Scan for the cell matching the given text and deliver its (X, Y) coordinate at center. 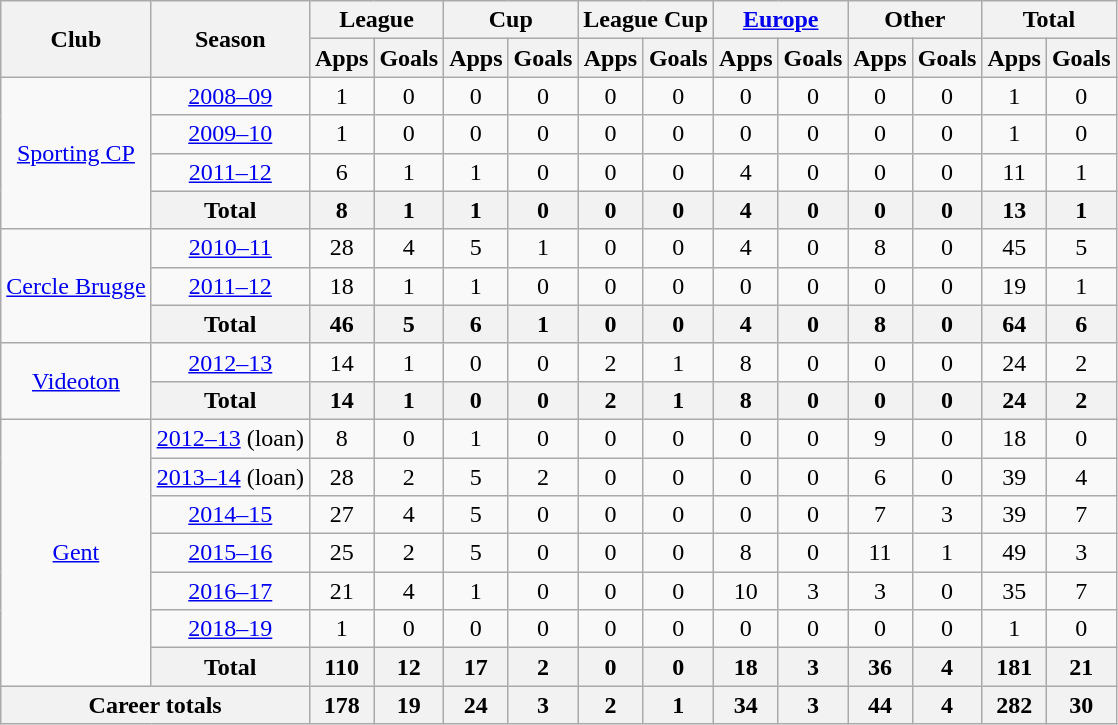
46 (341, 324)
10 (746, 591)
2015–16 (230, 553)
64 (1014, 324)
35 (1014, 591)
2008–09 (230, 96)
2010–11 (230, 248)
Gent (76, 552)
282 (1014, 705)
34 (746, 705)
Club (76, 39)
2009–10 (230, 134)
45 (1014, 248)
27 (341, 515)
2013–14 (loan) (230, 477)
2012–13 (230, 362)
25 (341, 553)
9 (880, 438)
Cercle Brugge (76, 286)
Career totals (156, 705)
178 (341, 705)
181 (1014, 667)
2014–15 (230, 515)
Videoton (76, 381)
36 (880, 667)
30 (1081, 705)
2012–13 (loan) (230, 438)
Cup (511, 20)
League Cup (646, 20)
Other (915, 20)
13 (1014, 210)
110 (341, 667)
17 (476, 667)
49 (1014, 553)
Season (230, 39)
League (376, 20)
12 (409, 667)
2018–19 (230, 629)
Sporting CP (76, 153)
2016–17 (230, 591)
44 (880, 705)
Europe (781, 20)
